Return (X, Y) of the center of cell containing provided text 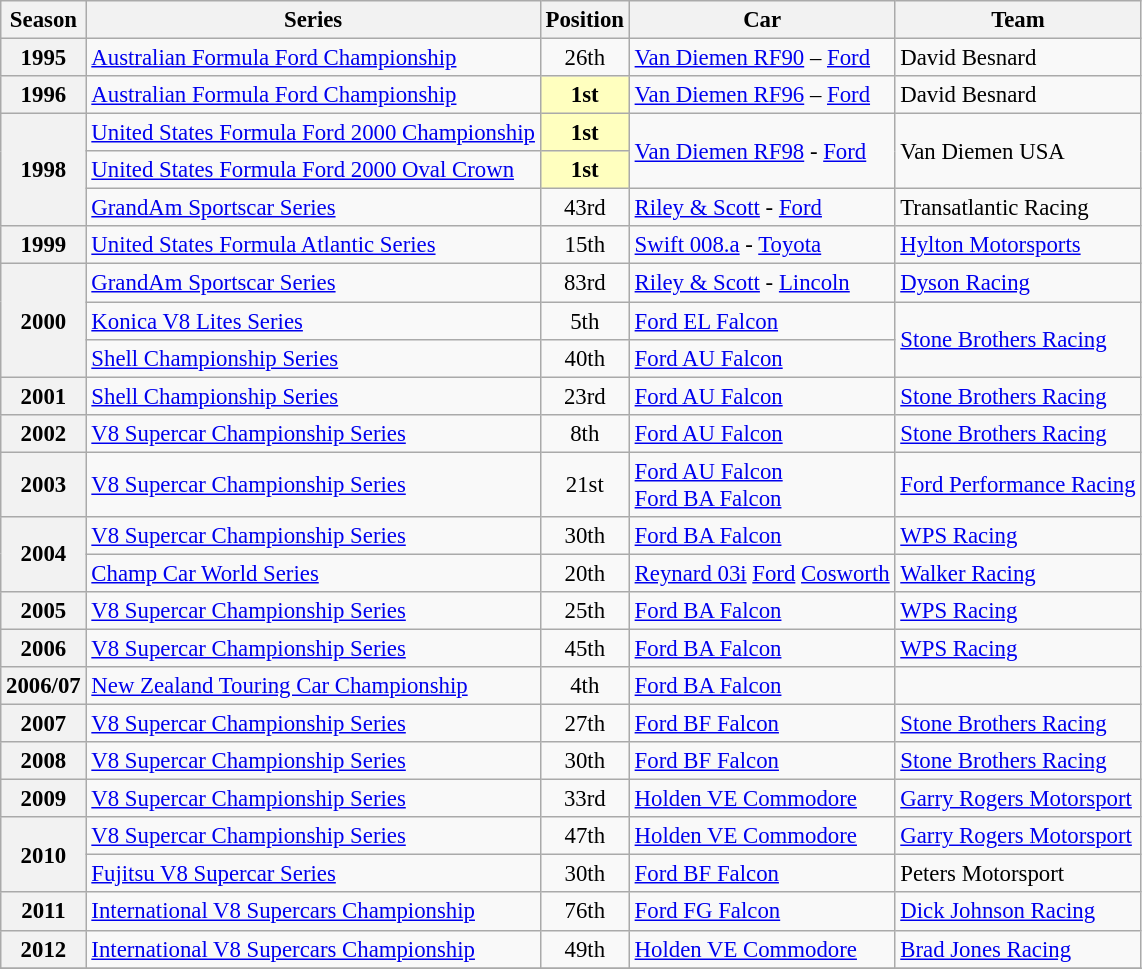
Transatlantic Racing (1018, 208)
40th (584, 358)
Peters Motorsport (1018, 874)
United States Formula Atlantic Series (313, 245)
47th (584, 836)
New Zealand Touring Car Championship (313, 686)
Van Diemen RF90 – Ford (762, 58)
25th (584, 611)
2004 (44, 554)
76th (584, 912)
2002 (44, 433)
Position (584, 20)
Reynard 03i Ford Cosworth (762, 573)
Ford EL Falcon (762, 321)
15th (584, 245)
1998 (44, 170)
2003 (44, 484)
2008 (44, 761)
Dick Johnson Racing (1018, 912)
2005 (44, 611)
23rd (584, 396)
2007 (44, 724)
49th (584, 949)
2010 (44, 854)
2006/07 (44, 686)
Ford FG Falcon (762, 912)
2000 (44, 320)
26th (584, 58)
1996 (44, 95)
Van Diemen RF98 - Ford (762, 152)
Hylton Motorsports (1018, 245)
Ford AU FalconFord BA Falcon (762, 484)
1999 (44, 245)
Riley & Scott - Lincoln (762, 283)
20th (584, 573)
Konica V8 Lites Series (313, 321)
Van Diemen RF96 – Ford (762, 95)
United States Formula Ford 2000 Championship (313, 133)
Car (762, 20)
8th (584, 433)
2006 (44, 648)
43rd (584, 208)
4th (584, 686)
2009 (44, 799)
21st (584, 484)
33rd (584, 799)
2011 (44, 912)
Season (44, 20)
Swift 008.a - Toyota (762, 245)
83rd (584, 283)
2001 (44, 396)
Walker Racing (1018, 573)
Ford Performance Racing (1018, 484)
1995 (44, 58)
Champ Car World Series (313, 573)
Van Diemen USA (1018, 152)
Riley & Scott - Ford (762, 208)
Dyson Racing (1018, 283)
Series (313, 20)
5th (584, 321)
Brad Jones Racing (1018, 949)
Fujitsu V8 Supercar Series (313, 874)
27th (584, 724)
45th (584, 648)
United States Formula Ford 2000 Oval Crown (313, 170)
2012 (44, 949)
Team (1018, 20)
